Find where the given text appears and provide that cell's center as [X, Y] coordinate. 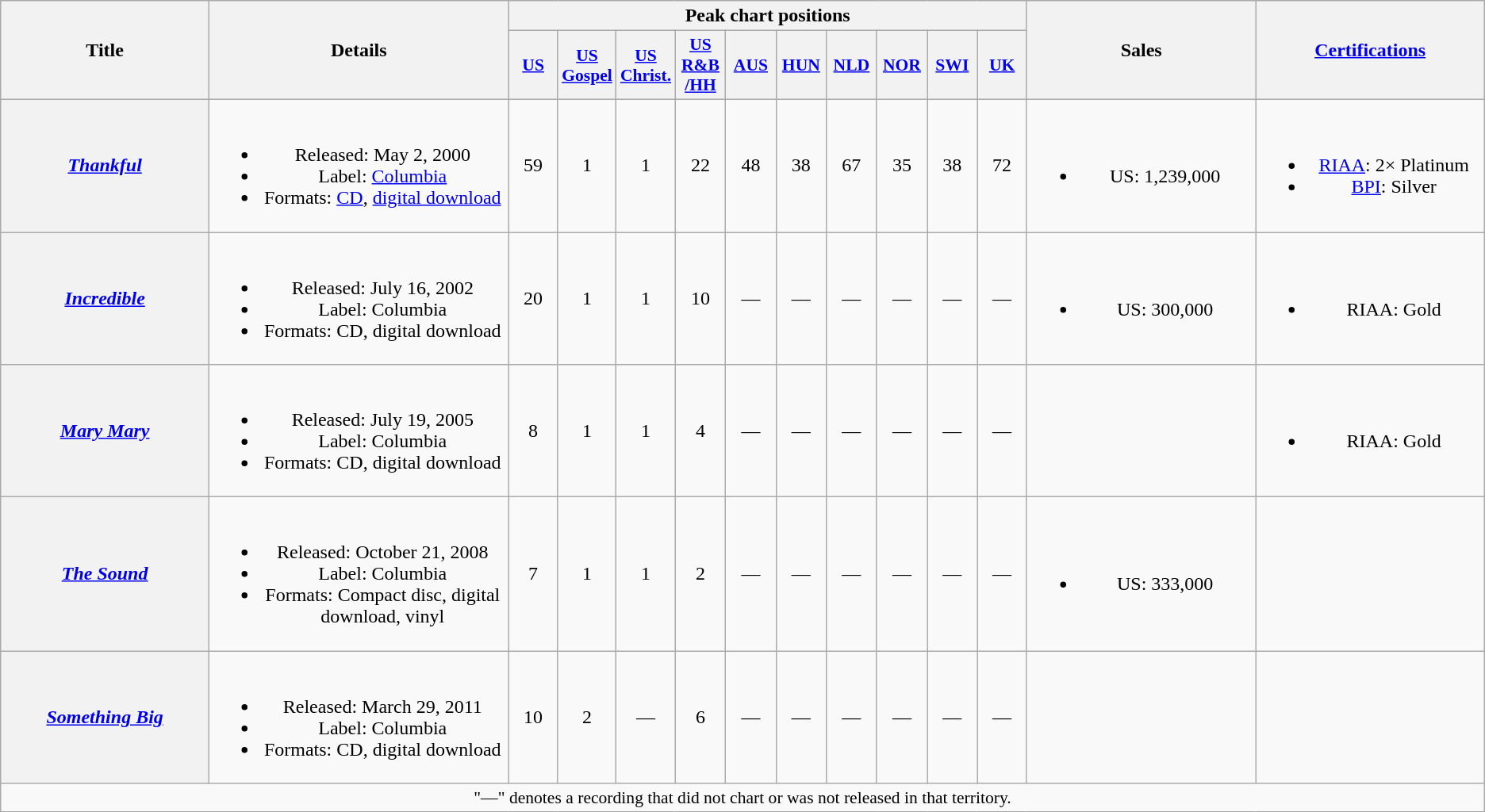
Mary Mary [105, 431]
SWI [952, 65]
US Christ. [646, 65]
Released: May 2, 2000Label: ColumbiaFormats: CD, digital download [359, 165]
6 [700, 717]
59 [533, 165]
4 [700, 431]
US: 1,239,000 [1141, 165]
48 [750, 165]
HUN [801, 65]
RIAA: 2× PlatinumBPI: Silver [1370, 165]
Certifications [1370, 51]
Released: July 16, 2002Label: ColumbiaFormats: CD, digital download [359, 298]
UK [1002, 65]
Sales [1141, 51]
US: 333,000 [1141, 574]
Peak chart positions [768, 16]
"—" denotes a recording that did not chart or was not released in that territory. [742, 798]
US Gospel [587, 65]
Details [359, 51]
US R&B/HH [700, 65]
Released: July 19, 2005Label: ColumbiaFormats: CD, digital download [359, 431]
67 [852, 165]
Incredible [105, 298]
7 [533, 574]
The Sound [105, 574]
Something Big [105, 717]
NLD [852, 65]
Released: March 29, 2011Label: ColumbiaFormats: CD, digital download [359, 717]
US: 300,000 [1141, 298]
20 [533, 298]
US [533, 65]
35 [902, 165]
Released: October 21, 2008Label: ColumbiaFormats: Compact disc, digital download, vinyl [359, 574]
8 [533, 431]
NOR [902, 65]
AUS [750, 65]
22 [700, 165]
Thankful [105, 165]
72 [1002, 165]
Title [105, 51]
